Pinpoint the cell where the given text exists, returning its [X, Y] midpoint coordinate. 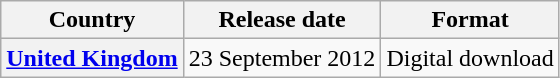
Release date [282, 20]
Format [470, 20]
United Kingdom [92, 58]
23 September 2012 [282, 58]
Digital download [470, 58]
Country [92, 20]
